Search for the cell housing the specified text and yield its (X, Y) center coordinate. 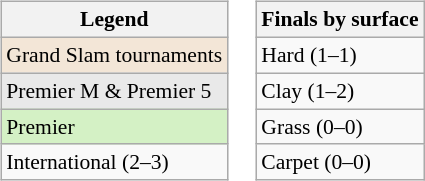
Premier M & Premier 5 (114, 91)
Premier (114, 127)
Carpet (0–0) (340, 162)
Grass (0–0) (340, 127)
Finals by surface (340, 20)
Grand Slam tournaments (114, 55)
Clay (1–2) (340, 91)
Hard (1–1) (340, 55)
International (2–3) (114, 162)
Legend (114, 20)
